For the text-containing cell, return its midpoint in (x, y) coordinate format. 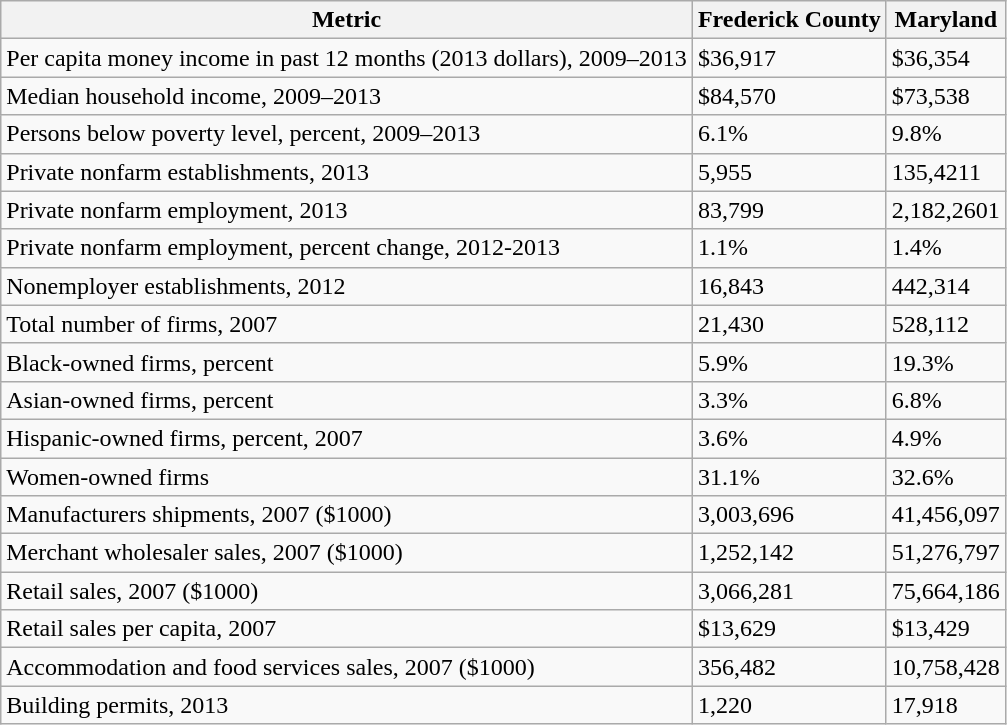
Building permits, 2013 (347, 705)
3,066,281 (789, 591)
17,918 (946, 705)
Total number of firms, 2007 (347, 324)
$36,354 (946, 58)
Retail sales, 2007 ($1000) (347, 591)
31.1% (789, 477)
2,182,2601 (946, 210)
1,220 (789, 705)
Nonemployer establishments, 2012 (347, 286)
51,276,797 (946, 553)
Black-owned firms, percent (347, 362)
Retail sales per capita, 2007 (347, 629)
41,456,097 (946, 515)
$13,629 (789, 629)
21,430 (789, 324)
6.8% (946, 400)
Persons below poverty level, percent, 2009–2013 (347, 134)
5.9% (789, 362)
Accommodation and food services sales, 2007 ($1000) (347, 667)
$13,429 (946, 629)
135,4211 (946, 172)
Manufacturers shipments, 2007 ($1000) (347, 515)
Hispanic-owned firms, percent, 2007 (347, 438)
1,252,142 (789, 553)
Frederick County (789, 20)
9.8% (946, 134)
32.6% (946, 477)
1.4% (946, 248)
10,758,428 (946, 667)
$73,538 (946, 96)
528,112 (946, 324)
356,482 (789, 667)
Private nonfarm employment, 2013 (347, 210)
Metric (347, 20)
Merchant wholesaler sales, 2007 ($1000) (347, 553)
$84,570 (789, 96)
3.3% (789, 400)
Private nonfarm establishments, 2013 (347, 172)
3.6% (789, 438)
Maryland (946, 20)
75,664,186 (946, 591)
83,799 (789, 210)
Private nonfarm employment, percent change, 2012-2013 (347, 248)
19.3% (946, 362)
6.1% (789, 134)
442,314 (946, 286)
Women-owned firms (347, 477)
1.1% (789, 248)
5,955 (789, 172)
Per capita money income in past 12 months (2013 dollars), 2009–2013 (347, 58)
16,843 (789, 286)
Asian-owned firms, percent (347, 400)
4.9% (946, 438)
Median household income, 2009–2013 (347, 96)
3,003,696 (789, 515)
$36,917 (789, 58)
